Determine the (X, Y) coordinate at the center of the cell enclosing the given text.  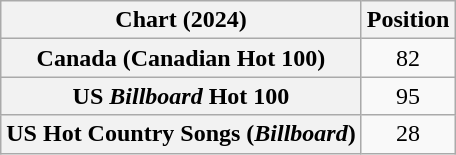
82 (408, 58)
Chart (2024) (181, 20)
US Hot Country Songs (Billboard) (181, 134)
Canada (Canadian Hot 100) (181, 58)
Position (408, 20)
28 (408, 134)
95 (408, 96)
US Billboard Hot 100 (181, 96)
